Determine the [X, Y] coordinate at the center of the cell enclosing the given text.  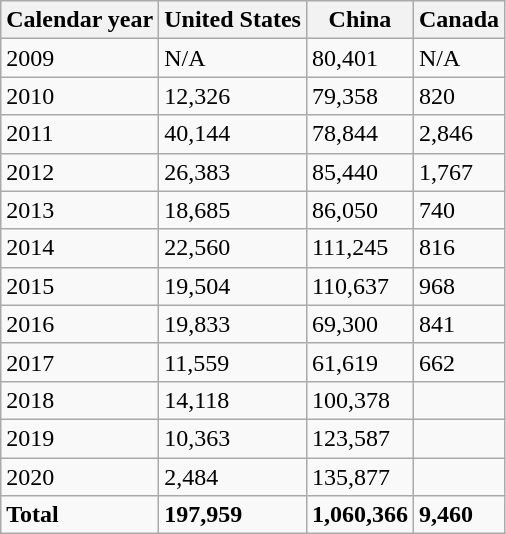
1,060,366 [360, 515]
69,300 [360, 324]
Canada [458, 20]
2018 [80, 400]
2,846 [458, 134]
100,378 [360, 400]
740 [458, 210]
9,460 [458, 515]
2016 [80, 324]
2011 [80, 134]
2012 [80, 172]
Calendar year [80, 20]
2009 [80, 58]
135,877 [360, 477]
2019 [80, 438]
2010 [80, 96]
197,959 [233, 515]
11,559 [233, 362]
820 [458, 96]
19,504 [233, 286]
2013 [80, 210]
United States [233, 20]
2,484 [233, 477]
79,358 [360, 96]
26,383 [233, 172]
China [360, 20]
841 [458, 324]
2015 [80, 286]
968 [458, 286]
1,767 [458, 172]
22,560 [233, 248]
85,440 [360, 172]
14,118 [233, 400]
816 [458, 248]
61,619 [360, 362]
86,050 [360, 210]
40,144 [233, 134]
2014 [80, 248]
80,401 [360, 58]
2020 [80, 477]
78,844 [360, 134]
111,245 [360, 248]
2017 [80, 362]
662 [458, 362]
10,363 [233, 438]
12,326 [233, 96]
Total [80, 515]
18,685 [233, 210]
19,833 [233, 324]
123,587 [360, 438]
110,637 [360, 286]
